Output the [x, y] coordinate of the center of the cell containing the given text.  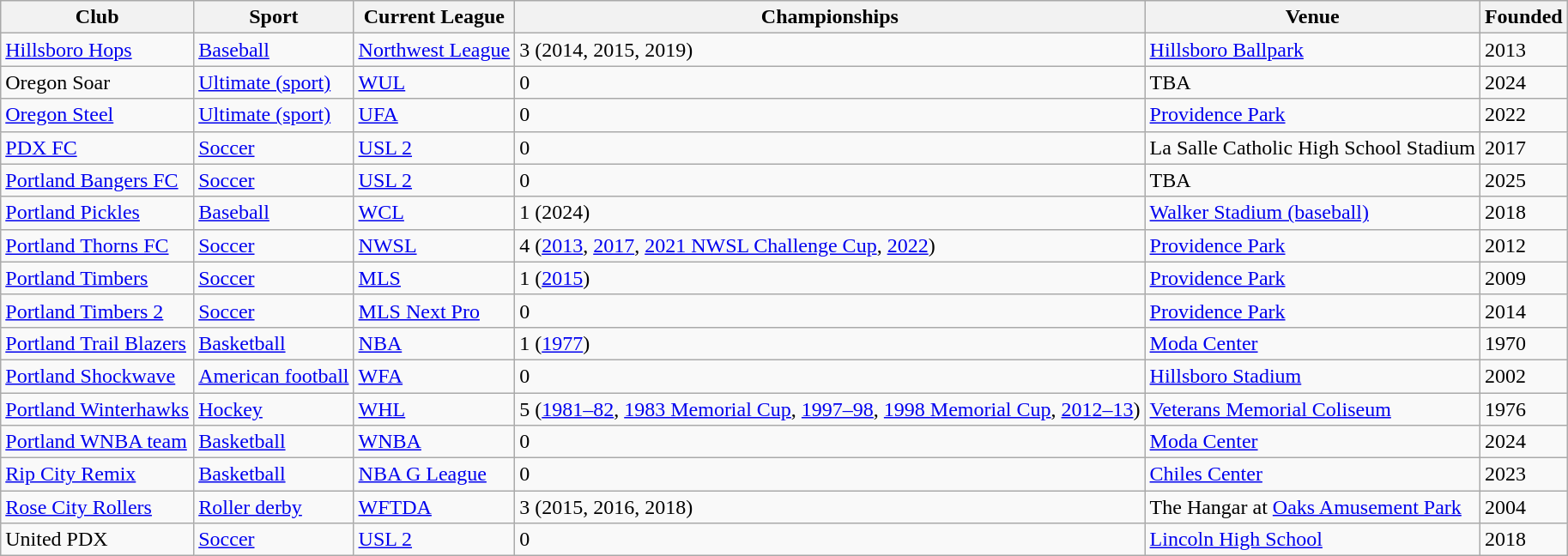
2013 [1523, 50]
Founded [1523, 17]
2023 [1523, 474]
3 (2014, 2015, 2019) [830, 50]
WUL [434, 82]
2025 [1523, 180]
Championships [830, 17]
1976 [1523, 409]
The Hangar at Oaks Amusement Park [1312, 507]
2004 [1523, 507]
Hockey [274, 409]
1970 [1523, 343]
3 (2015, 2016, 2018) [830, 507]
Rip City Remix [98, 474]
American football [274, 376]
Current League [434, 17]
PDX FC [98, 148]
2017 [1523, 148]
Hillsboro Hops [98, 50]
Venue [1312, 17]
Roller derby [274, 507]
WNBA [434, 442]
UFA [434, 115]
Oregon Soar [98, 82]
MLS Next Pro [434, 311]
Club [98, 17]
Northwest League [434, 50]
4 (2013, 2017, 2021 NWSL Challenge Cup, 2022) [830, 245]
5 (1981–82, 1983 Memorial Cup, 1997–98, 1998 Memorial Cup, 2012–13) [830, 409]
Lincoln High School [1312, 540]
Portland Winterhawks [98, 409]
1 (2024) [830, 213]
WHL [434, 409]
1 (1977) [830, 343]
Oregon Steel [98, 115]
Portland Thorns FC [98, 245]
Portland Pickles [98, 213]
WFA [434, 376]
Portland Trail Blazers [98, 343]
2022 [1523, 115]
Portland Bangers FC [98, 180]
2012 [1523, 245]
2002 [1523, 376]
WFTDA [434, 507]
Portland Timbers [98, 278]
United PDX [98, 540]
NWSL [434, 245]
Portland Timbers 2 [98, 311]
Sport [274, 17]
Portland WNBA team [98, 442]
2009 [1523, 278]
Hillsboro Stadium [1312, 376]
Veterans Memorial Coliseum [1312, 409]
NBA [434, 343]
Hillsboro Ballpark [1312, 50]
NBA G League [434, 474]
WCL [434, 213]
MLS [434, 278]
Rose City Rollers [98, 507]
Portland Shockwave [98, 376]
2014 [1523, 311]
La Salle Catholic High School Stadium [1312, 148]
Walker Stadium (baseball) [1312, 213]
1 (2015) [830, 278]
Chiles Center [1312, 474]
